Determine the [X, Y] coordinate at the center of the cell enclosing the given text.  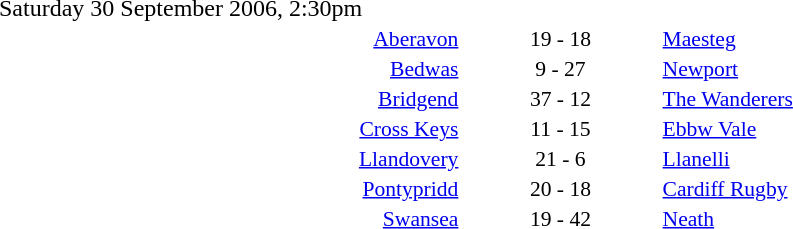
20 - 18 [560, 188]
19 - 18 [560, 38]
9 - 27 [560, 68]
21 - 6 [560, 158]
37 - 12 [560, 98]
11 - 15 [560, 128]
